Scan for the cell matching the given text and deliver its [x, y] coordinate at center. 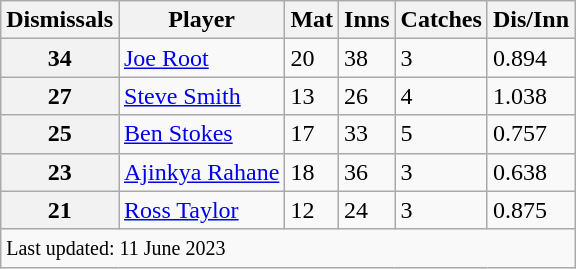
18 [312, 172]
33 [367, 134]
38 [367, 58]
Last updated: 11 June 2023 [288, 248]
Joe Root [201, 58]
25 [60, 134]
Ross Taylor [201, 210]
Inns [367, 20]
23 [60, 172]
12 [312, 210]
Dis/Inn [530, 20]
36 [367, 172]
17 [312, 134]
26 [367, 96]
Ajinkya Rahane [201, 172]
0.757 [530, 134]
27 [60, 96]
34 [60, 58]
0.894 [530, 58]
Catches [441, 20]
Dismissals [60, 20]
20 [312, 58]
Ben Stokes [201, 134]
13 [312, 96]
5 [441, 134]
Player [201, 20]
0.638 [530, 172]
24 [367, 210]
Steve Smith [201, 96]
1.038 [530, 96]
Mat [312, 20]
4 [441, 96]
0.875 [530, 210]
21 [60, 210]
